Determine the (X, Y) coordinate at the center of the cell enclosing the given text.  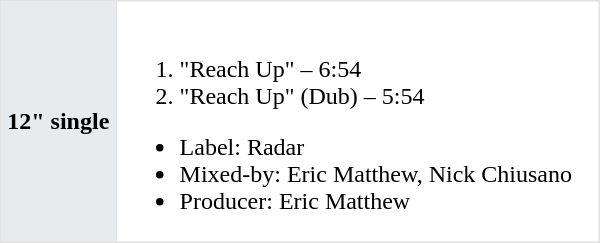
12" single (58, 122)
"Reach Up" – 6:54"Reach Up" (Dub) – 5:54Label: RadarMixed-by: Eric Matthew, Nick ChiusanoProducer: Eric Matthew (358, 122)
